Find where the given text appears and provide that cell's center as (X, Y) coordinate. 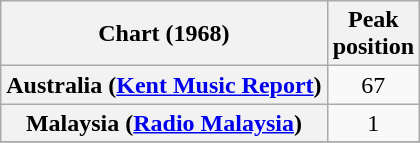
67 (373, 85)
Malaysia (Radio Malaysia) (164, 123)
Chart (1968) (164, 34)
1 (373, 123)
Peakposition (373, 34)
Australia (Kent Music Report) (164, 85)
